Extract the (X, Y) coordinate from the center of the cell holding the provided text.  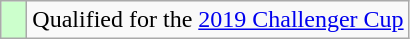
Qualified for the 2019 Challenger Cup (218, 20)
